Scan for the cell matching the given text and deliver its (x, y) coordinate at center. 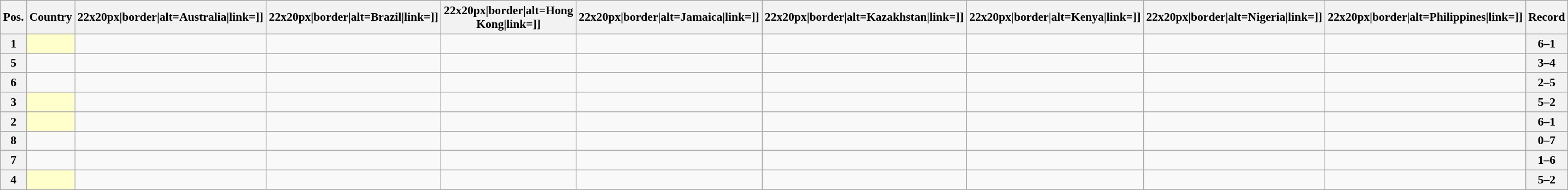
3–4 (1546, 63)
3 (14, 102)
22x20px|border|alt=Kazakhstan|link=]] (864, 17)
5 (14, 63)
7 (14, 161)
22x20px|border|alt=Hong Kong|link=]] (508, 17)
22x20px|border|alt=Nigeria|link=]] (1234, 17)
22x20px|border|alt=Jamaica|link=]] (669, 17)
Country (51, 17)
22x20px|border|alt=Kenya|link=]] (1055, 17)
1–6 (1546, 161)
0–7 (1546, 141)
22x20px|border|alt=Australia|link=]] (171, 17)
8 (14, 141)
2 (14, 122)
Record (1546, 17)
6 (14, 83)
4 (14, 180)
1 (14, 44)
2–5 (1546, 83)
22x20px|border|alt=Philippines|link=]] (1425, 17)
Pos. (14, 17)
22x20px|border|alt=Brazil|link=]] (354, 17)
